Identify which cell holds the provided text, then report its [x, y] central coordinate. 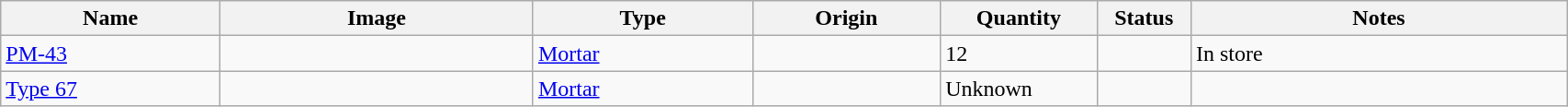
Quantity [1019, 18]
Notes [1378, 18]
PM-43 [110, 53]
Origin [847, 18]
12 [1019, 53]
In store [1378, 53]
Image [377, 18]
Status [1144, 18]
Type 67 [110, 89]
Name [110, 18]
Type [643, 18]
Unknown [1019, 89]
